Search for the cell housing the specified text and yield its [X, Y] center coordinate. 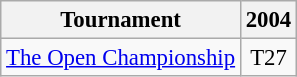
The Open Championship [121, 58]
Tournament [121, 20]
T27 [268, 58]
2004 [268, 20]
